Identify which cell holds the provided text, then report its (X, Y) central coordinate. 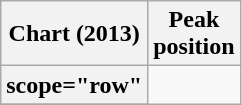
Chart (2013) (74, 34)
scope="row" (74, 85)
Peakposition (194, 34)
